Pinpoint the cell where the given text exists, returning its (x, y) midpoint coordinate. 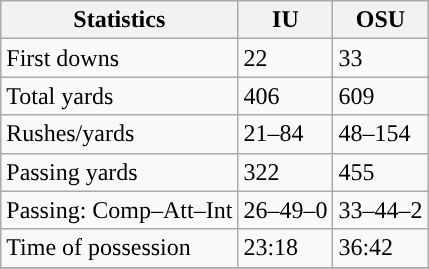
455 (380, 172)
Total yards (120, 96)
33 (380, 58)
IU (286, 20)
36:42 (380, 248)
21–84 (286, 134)
26–49–0 (286, 210)
Time of possession (120, 248)
23:18 (286, 248)
First downs (120, 58)
Passing: Comp–Att–Int (120, 210)
Rushes/yards (120, 134)
Statistics (120, 20)
322 (286, 172)
609 (380, 96)
406 (286, 96)
Passing yards (120, 172)
48–154 (380, 134)
22 (286, 58)
OSU (380, 20)
33–44–2 (380, 210)
